Return the (X, Y) coordinate for the center point of the cell that contains the specified text.  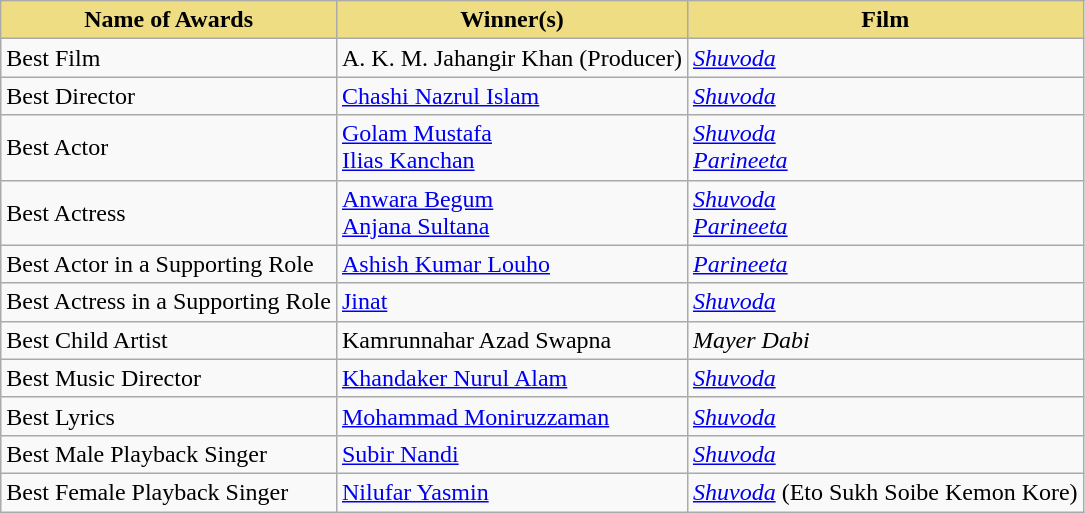
Best Director (169, 96)
Best Actress (169, 212)
Best Film (169, 58)
Kamrunnahar Azad Swapna (512, 340)
Ashish Kumar Louho (512, 264)
Chashi Nazrul Islam (512, 96)
Khandaker Nurul Alam (512, 378)
Best Actor in a Supporting Role (169, 264)
Best Child Artist (169, 340)
Parineeta (885, 264)
Name of Awards (169, 20)
Mayer Dabi (885, 340)
Film (885, 20)
Mohammad Moniruzzaman (512, 416)
Subir Nandi (512, 454)
A. K. M. Jahangir Khan (Producer) (512, 58)
Best Actor (169, 148)
Golam MustafaIlias Kanchan (512, 148)
Shuvoda (Eto Sukh Soibe Kemon Kore) (885, 492)
Anwara BegumAnjana Sultana (512, 212)
Jinat (512, 302)
Best Female Playback Singer (169, 492)
Nilufar Yasmin (512, 492)
Winner(s) (512, 20)
Best Actress in a Supporting Role (169, 302)
Best Male Playback Singer (169, 454)
Best Lyrics (169, 416)
Best Music Director (169, 378)
